Pinpoint the cell where the given text exists, returning its (x, y) midpoint coordinate. 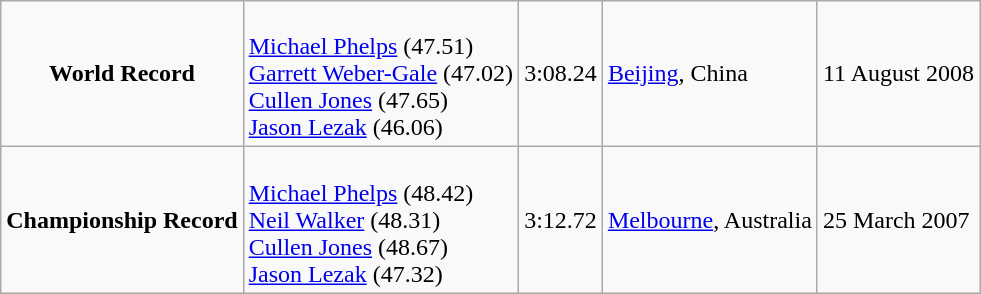
Melbourne, Australia (710, 220)
World Record (122, 74)
25 March 2007 (898, 220)
Championship Record (122, 220)
11 August 2008 (898, 74)
3:12.72 (561, 220)
Michael Phelps (48.42)Neil Walker (48.31)Cullen Jones (48.67)Jason Lezak (47.32) (380, 220)
Beijing, China (710, 74)
3:08.24 (561, 74)
Michael Phelps (47.51)Garrett Weber-Gale (47.02)Cullen Jones (47.65)Jason Lezak (46.06) (380, 74)
